Find where the given text appears and provide that cell's center as [X, Y] coordinate. 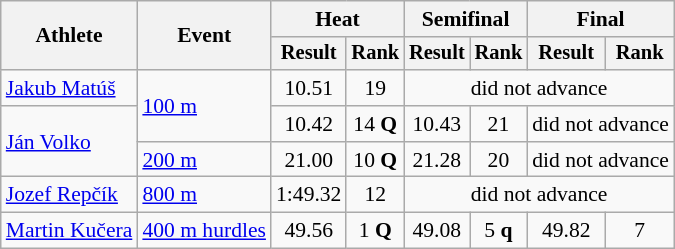
49.08 [437, 231]
10.43 [437, 124]
1 Q [375, 231]
100 m [204, 106]
Ján Volko [70, 142]
200 m [204, 160]
10.51 [308, 88]
49.56 [308, 231]
Jozef Repčík [70, 195]
19 [375, 88]
800 m [204, 195]
10.42 [308, 124]
1:49.32 [308, 195]
10 Q [375, 160]
Semifinal [466, 19]
5 q [499, 231]
12 [375, 195]
Athlete [70, 36]
Final [600, 19]
Event [204, 36]
49.82 [566, 231]
Jakub Matúš [70, 88]
400 m hurdles [204, 231]
20 [499, 160]
7 [640, 231]
21 [499, 124]
Heat [338, 19]
21.28 [437, 160]
21.00 [308, 160]
14 Q [375, 124]
Martin Kučera [70, 231]
